Capture the cell that displays the provided text and extract its (x, y) central coordinate. 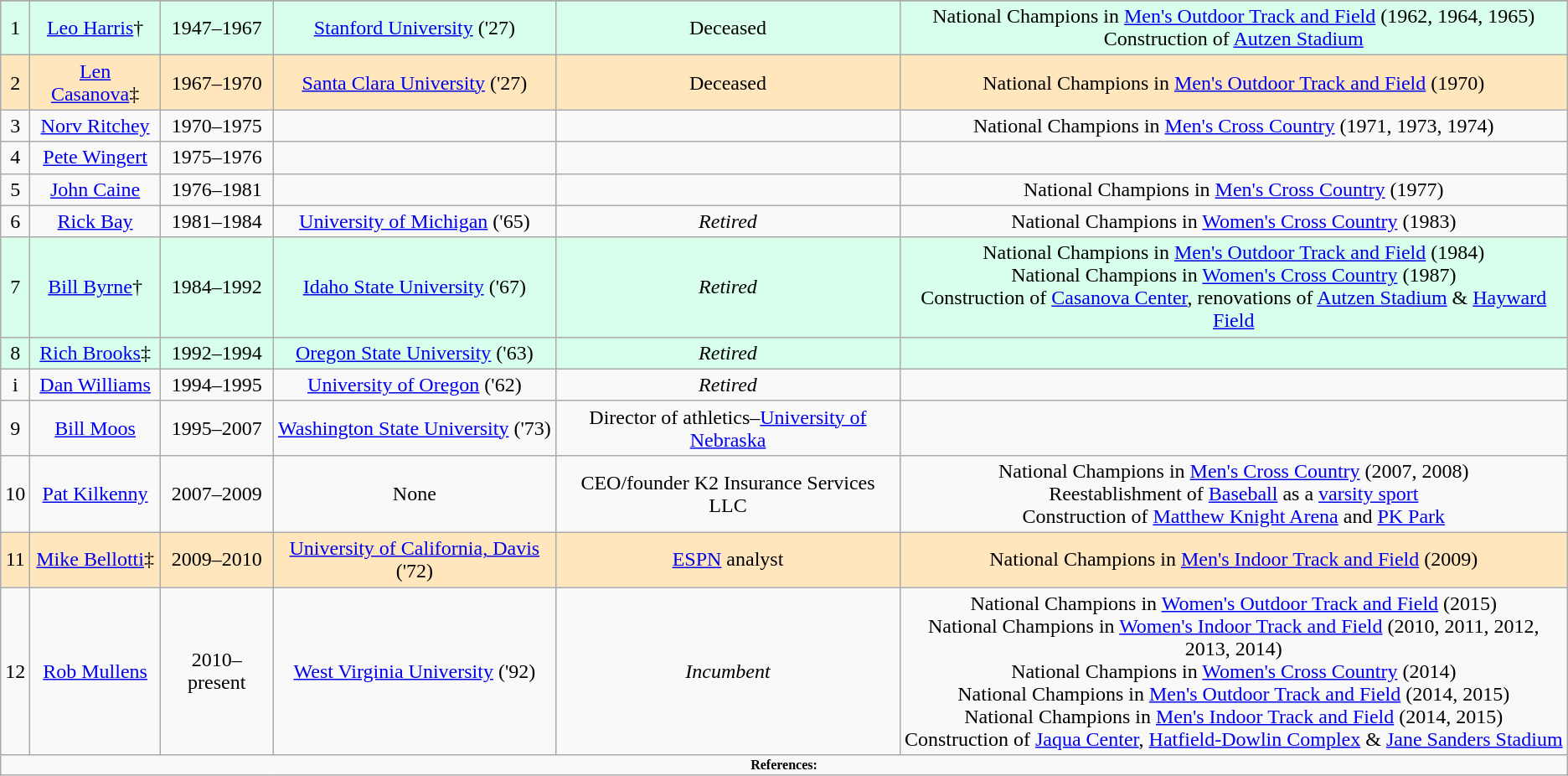
7 (15, 287)
11 (15, 560)
Oregon State University ('63) (415, 353)
National Champions in Women's Cross Country (1983) (1233, 221)
National Champions in Men's Cross Country (2007, 2008)Reestablishment of Baseball as a varsity sportConstruction of Matthew Knight Arena and PK Park (1233, 494)
John Caine (95, 189)
1976–1981 (216, 189)
6 (15, 221)
1967–1970 (216, 82)
2 (15, 82)
Director of athletics–University of Nebraska (729, 427)
National Champions in Men's Outdoor Track and Field (1962, 1964, 1965)Construction of Autzen Stadium (1233, 28)
West Virginia University ('92) (415, 670)
National Champions in Men's Cross Country (1977) (1233, 189)
Norv Ritchey (95, 126)
Leo Harris† (95, 28)
1970–1975 (216, 126)
1975–1976 (216, 158)
10 (15, 494)
Bill Moos (95, 427)
1992–1994 (216, 353)
i (15, 385)
References: (784, 765)
ESPN analyst (729, 560)
Incumbent (729, 670)
University of Oregon ('62) (415, 385)
1995–2007 (216, 427)
Pete Wingert (95, 158)
1981–1984 (216, 221)
Pat Kilkenny (95, 494)
Rich Brooks‡ (95, 353)
National Champions in Men's Outdoor Track and Field (1970) (1233, 82)
2007–2009 (216, 494)
Len Casanova‡ (95, 82)
National Champions in Men's Indoor Track and Field (2009) (1233, 560)
1 (15, 28)
Mike Bellotti‡ (95, 560)
1984–1992 (216, 287)
Rick Bay (95, 221)
University of Michigan ('65) (415, 221)
3 (15, 126)
Bill Byrne† (95, 287)
8 (15, 353)
CEO/founder K2 Insurance Services LLC (729, 494)
University of California, Davis ('72) (415, 560)
1994–1995 (216, 385)
Idaho State University ('67) (415, 287)
National Champions in Men's Cross Country (1971, 1973, 1974) (1233, 126)
Washington State University ('73) (415, 427)
2010–present (216, 670)
Stanford University ('27) (415, 28)
2009–2010 (216, 560)
4 (15, 158)
9 (15, 427)
Santa Clara University ('27) (415, 82)
5 (15, 189)
Dan Williams (95, 385)
Rob Mullens (95, 670)
None (415, 494)
12 (15, 670)
1947–1967 (216, 28)
